Return the (X, Y) coordinate for the center point of the cell that contains the specified text.  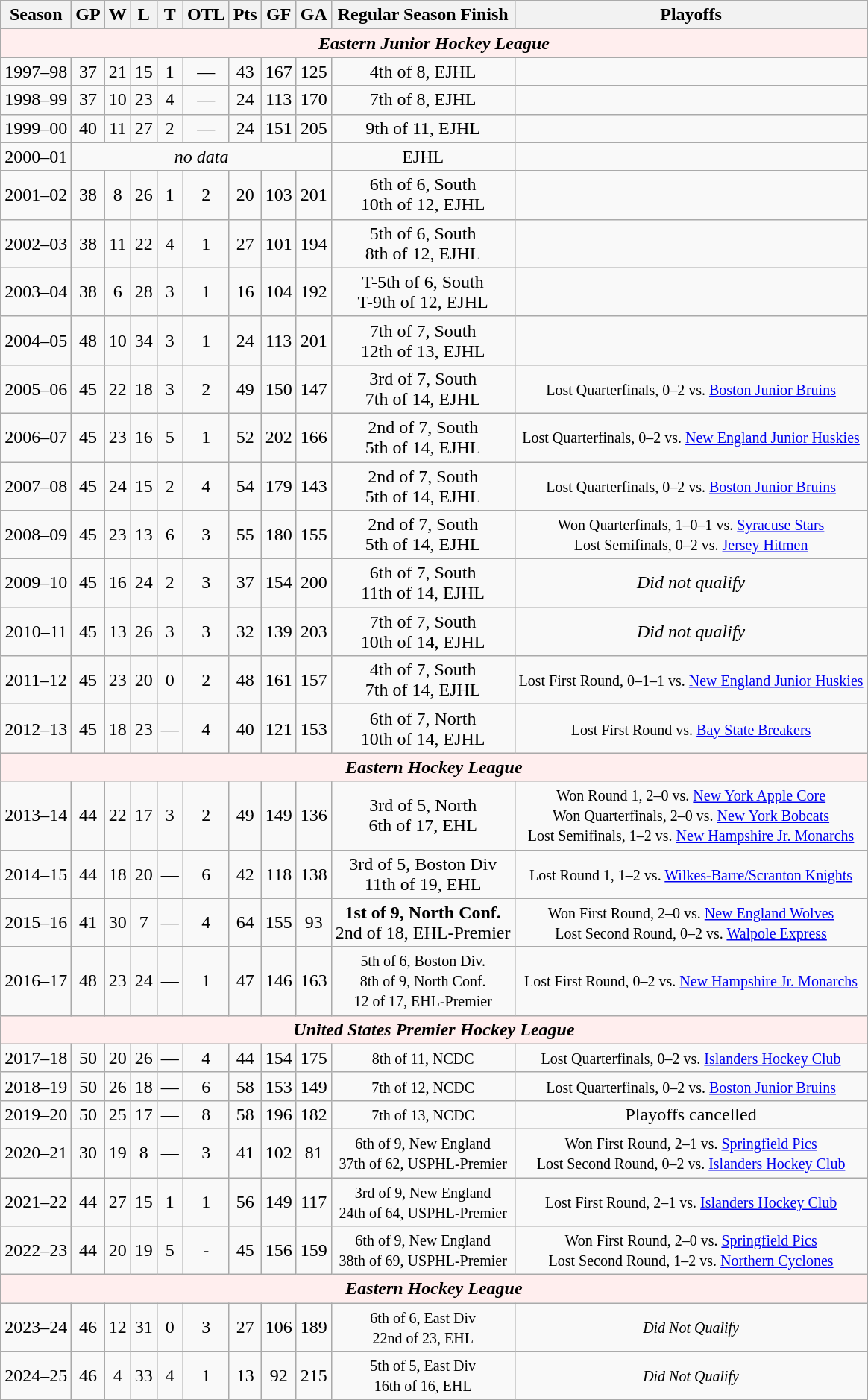
54 (245, 486)
Lost Quarterfinals, 0–2 vs. Islanders Hockey Club (691, 1058)
146 (279, 981)
179 (279, 486)
2011–12 (36, 680)
203 (313, 632)
3rd of 9, New England24th of 64, USPHL-Premier (423, 1202)
Regular Season Finish (423, 15)
2015–16 (36, 923)
GP (88, 15)
202 (279, 437)
200 (313, 583)
Playoffs cancelled (691, 1114)
Won Round 1, 2–0 vs. New York Apple CoreWon Quarterfinals, 2–0 vs. New York BobcatsLost Semifinals, 1–2 vs. New Hampshire Jr. Monarchs (691, 816)
2009–10 (36, 583)
55 (245, 535)
42 (245, 874)
12 (118, 1327)
102 (279, 1153)
93 (313, 923)
56 (245, 1202)
T-5th of 6, SouthT-9th of 12, EJHL (423, 292)
Won Quarterfinals, 1–0–1 vs. Syracuse StarsLost Semifinals, 0–2 vs. Jersey Hitmen (691, 535)
6th of 6, South10th of 12, EJHL (423, 195)
163 (313, 981)
159 (313, 1251)
7th of 8, EJHL (423, 100)
6th of 9, New England37th of 62, USPHL-Premier (423, 1153)
Playoffs (691, 15)
138 (313, 874)
189 (313, 1327)
8th of 11, NCDC (423, 1058)
2022–23 (36, 1251)
121 (279, 729)
Lost First Round vs. Bay State Breakers (691, 729)
6th of 7, North10th of 14, EJHL (423, 729)
3rd of 7, South7th of 14, EJHL (423, 389)
34 (143, 340)
192 (313, 292)
2003–04 (36, 292)
Eastern Junior Hockey League (434, 43)
Lost First Round, 0–1–1 vs. New England Junior Huskies (691, 680)
25 (118, 1114)
2017–18 (36, 1058)
6th of 7, South11th of 14, EJHL (423, 583)
2002–03 (36, 243)
139 (279, 632)
5th of 5, East Div16th of 16, EHL (423, 1376)
1999–00 (36, 128)
2000–01 (36, 157)
136 (313, 816)
175 (313, 1058)
T (170, 15)
205 (313, 128)
7 (143, 923)
43 (245, 72)
170 (313, 100)
2010–11 (36, 632)
Lost Round 1, 1–2 vs. Wilkes-Barre/Scranton Knights (691, 874)
147 (313, 389)
81 (313, 1153)
215 (313, 1376)
Lost Quarterfinals, 0–2 vs. New England Junior Huskies (691, 437)
106 (279, 1327)
64 (245, 923)
1998–99 (36, 100)
2012–13 (36, 729)
151 (279, 128)
L (143, 15)
- (206, 1251)
28 (143, 292)
180 (279, 535)
118 (279, 874)
167 (279, 72)
101 (279, 243)
47 (245, 981)
no data (201, 157)
52 (245, 437)
161 (279, 680)
2018–19 (36, 1086)
5th of 6, South8th of 12, EJHL (423, 243)
United States Premier Hockey League (434, 1029)
2021–22 (36, 1202)
1997–98 (36, 72)
182 (313, 1114)
125 (313, 72)
117 (313, 1202)
31 (143, 1327)
32 (245, 632)
196 (279, 1114)
OTL (206, 15)
2013–14 (36, 816)
Won First Round, 2–0 vs. New England WolvesLost Second Round, 0–2 vs. Walpole Express (691, 923)
7th of 7, South10th of 14, EJHL (423, 632)
2023–24 (36, 1327)
2008–09 (36, 535)
Won First Round, 2–0 vs. Springfield PicsLost Second Round, 1–2 vs. Northern Cyclones (691, 1251)
5th of 6, Boston Div.8th of 9, North Conf.12 of 17, EHL-Premier (423, 981)
7th of 12, NCDC (423, 1086)
21 (118, 72)
6th of 9, New England38th of 69, USPHL-Premier (423, 1251)
W (118, 15)
3rd of 5, North6th of 17, EHL (423, 816)
143 (313, 486)
6th of 6, East Div22nd of 23, EHL (423, 1327)
2014–15 (36, 874)
3rd of 5, Boston Div11th of 19, EHL (423, 874)
4th of 8, EJHL (423, 72)
Won First Round, 2–1 vs. Springfield PicsLost Second Round, 0–2 vs. Islanders Hockey Club (691, 1153)
GA (313, 15)
7th of 13, NCDC (423, 1114)
1st of 9, North Conf.2nd of 18, EHL-Premier (423, 923)
104 (279, 292)
2016–17 (36, 981)
EJHL (423, 157)
GF (279, 15)
150 (279, 389)
156 (279, 1251)
9th of 11, EJHL (423, 128)
92 (279, 1376)
2006–07 (36, 437)
103 (279, 195)
2019–20 (36, 1114)
7th of 7, South12th of 13, EJHL (423, 340)
Pts (245, 15)
2007–08 (36, 486)
2020–21 (36, 1153)
33 (143, 1376)
194 (313, 243)
4th of 7, South7th of 14, EJHL (423, 680)
Lost First Round, 0–2 vs. New Hampshire Jr. Monarchs (691, 981)
Lost First Round, 2–1 vs. Islanders Hockey Club (691, 1202)
166 (313, 437)
157 (313, 680)
Season (36, 15)
2024–25 (36, 1376)
2001–02 (36, 195)
2005–06 (36, 389)
2004–05 (36, 340)
